Capture the cell that displays the provided text and extract its (X, Y) central coordinate. 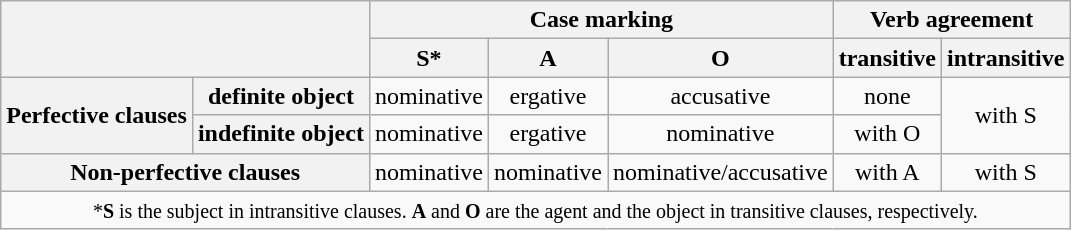
none (887, 96)
intransitive (1006, 58)
Case marking (601, 20)
A (548, 58)
accusative (721, 96)
O (721, 58)
indefinite object (280, 134)
definite object (280, 96)
with A (887, 172)
nominative/accusative (721, 172)
transitive (887, 58)
S* (428, 58)
Perfective clauses (97, 115)
*S is the subject in intransitive clauses. A and O are the agent and the object in transitive clauses, respectively. (536, 210)
with O (887, 134)
Non-perfective clauses (186, 172)
Verb agreement (952, 20)
